Extract the [x, y] coordinate from the center of the cell holding the provided text.  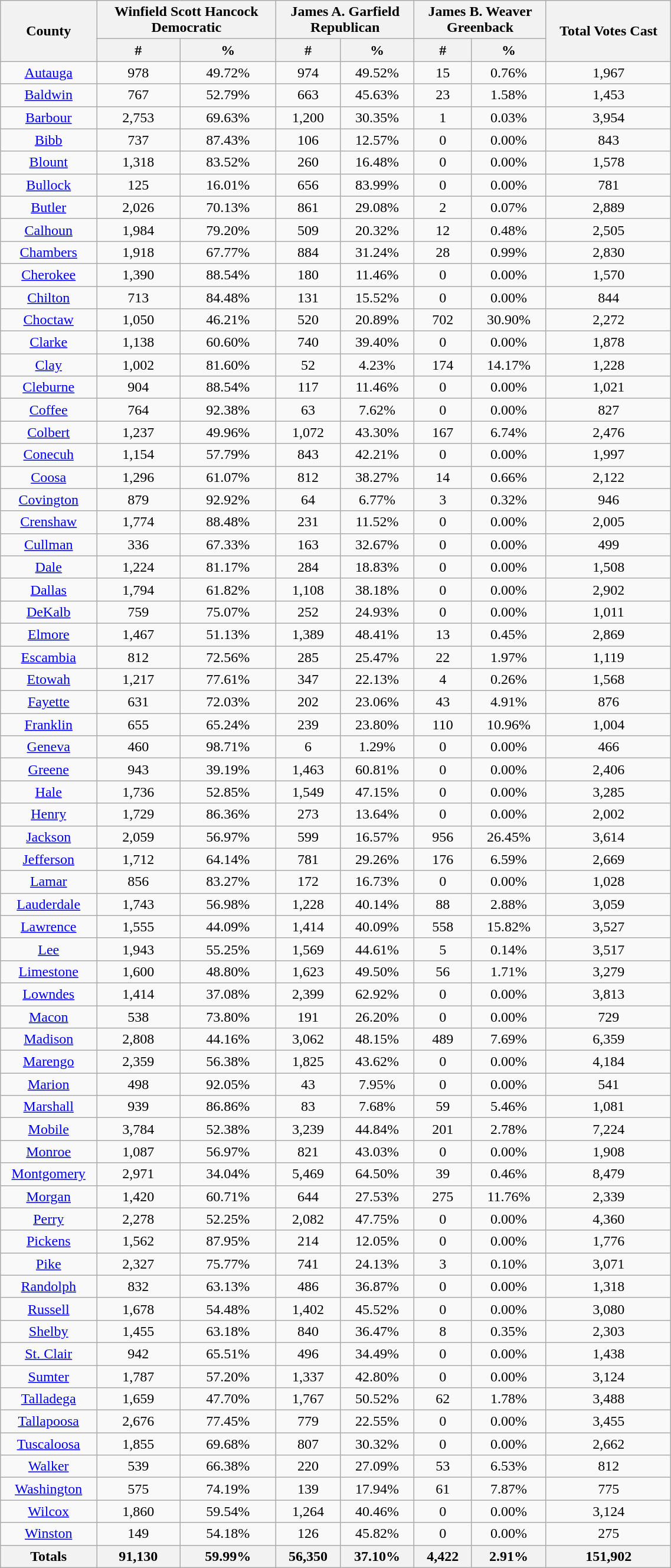
3,813 [608, 994]
48.41% [377, 634]
4,184 [608, 1062]
4,422 [443, 1556]
10.96% [509, 725]
498 [138, 1084]
88.48% [228, 522]
879 [138, 500]
702 [443, 320]
1,021 [608, 387]
2,830 [608, 252]
DeKalb [48, 612]
11.52% [377, 522]
County [48, 31]
496 [308, 1354]
17.94% [377, 1489]
48.15% [377, 1039]
1,774 [138, 522]
861 [308, 207]
Winfield Scott HancockDemocratic [186, 20]
2,005 [608, 522]
713 [138, 297]
0.45% [509, 634]
1,712 [138, 859]
163 [308, 545]
2.88% [509, 904]
Autauga [48, 73]
Geneva [48, 747]
0.03% [509, 118]
1,389 [308, 634]
61 [443, 1489]
6.53% [509, 1466]
Coffee [48, 410]
832 [138, 1286]
29.08% [377, 207]
60.71% [228, 1197]
1,108 [308, 589]
2,889 [608, 207]
7.69% [509, 1039]
Blount [48, 162]
56.98% [228, 904]
978 [138, 73]
22.55% [377, 1422]
24.13% [377, 1264]
1,555 [138, 927]
1.58% [509, 95]
1,984 [138, 230]
767 [138, 95]
43.30% [377, 432]
644 [308, 1197]
Walker [48, 1466]
1,154 [138, 455]
54.48% [228, 1309]
2.78% [509, 1129]
2,303 [608, 1331]
740 [308, 343]
1,004 [608, 725]
486 [308, 1286]
538 [138, 1016]
87.43% [228, 140]
1,776 [608, 1241]
37.10% [377, 1556]
16.57% [377, 837]
191 [308, 1016]
1,119 [608, 657]
1,736 [138, 792]
167 [443, 432]
1.29% [377, 747]
Washington [48, 1489]
1,908 [608, 1152]
539 [138, 1466]
64.14% [228, 859]
49.96% [228, 432]
3,517 [608, 949]
3,285 [608, 792]
Dale [48, 567]
1,028 [608, 882]
2,272 [608, 320]
55.25% [228, 949]
Dallas [48, 589]
3,614 [608, 837]
1,918 [138, 252]
98.71% [228, 747]
Elmore [48, 634]
40.09% [377, 927]
2,327 [138, 1264]
Barbour [48, 118]
70.13% [228, 207]
Sumter [48, 1377]
5,469 [308, 1174]
1,081 [608, 1107]
72.56% [228, 657]
Marion [48, 1084]
139 [308, 1489]
1,050 [138, 320]
Pike [48, 1264]
1,568 [608, 680]
460 [138, 747]
942 [138, 1354]
87.95% [228, 1241]
50.52% [377, 1399]
Jackson [48, 837]
20.32% [377, 230]
1,296 [138, 477]
56.38% [228, 1062]
220 [308, 1466]
59.54% [228, 1511]
0.26% [509, 680]
759 [138, 612]
16.48% [377, 162]
92.05% [228, 1084]
656 [308, 185]
13.64% [377, 814]
0.99% [509, 252]
1,855 [138, 1444]
56 [443, 972]
2,669 [608, 859]
Wilcox [48, 1511]
63.13% [228, 1286]
3,527 [608, 927]
1,860 [138, 1511]
6.77% [377, 500]
1,794 [138, 589]
4.91% [509, 702]
63 [308, 410]
125 [138, 185]
James B. WeaverGreenback [480, 20]
20.89% [377, 320]
18.83% [377, 567]
3,455 [608, 1422]
Mobile [48, 1129]
775 [608, 1489]
Tallapoosa [48, 1422]
1,787 [138, 1377]
2,869 [608, 634]
2,278 [138, 1219]
729 [608, 1016]
65.24% [228, 725]
16.01% [228, 185]
1,438 [608, 1354]
16.73% [377, 882]
106 [308, 140]
2,122 [608, 477]
66.38% [228, 1466]
4,360 [608, 1219]
45.52% [377, 1309]
0.10% [509, 1264]
83.52% [228, 162]
30.90% [509, 320]
2,002 [608, 814]
44.61% [377, 949]
60.60% [228, 343]
44.16% [228, 1039]
0.46% [509, 1174]
Baldwin [48, 95]
Pickens [48, 1241]
15.82% [509, 927]
117 [308, 387]
15 [443, 73]
520 [308, 320]
44.84% [377, 1129]
Hale [48, 792]
Lamar [48, 882]
Chilton [48, 297]
0.32% [509, 500]
Macon [48, 1016]
27.53% [377, 1197]
39.40% [377, 343]
52.38% [228, 1129]
James A. GarfieldRepublican [345, 20]
Clay [48, 365]
73.80% [228, 1016]
12 [443, 230]
489 [443, 1039]
Marshall [48, 1107]
174 [443, 365]
64.50% [377, 1174]
Etowah [48, 680]
1,570 [608, 275]
7.95% [377, 1084]
541 [608, 1084]
Fayette [48, 702]
3,954 [608, 118]
172 [308, 882]
30.35% [377, 118]
47.15% [377, 792]
2,406 [608, 770]
57.79% [228, 455]
51.13% [228, 634]
Randolph [48, 1286]
Lawrence [48, 927]
22 [443, 657]
1.71% [509, 972]
75.77% [228, 1264]
0.35% [509, 1331]
77.45% [228, 1422]
24.93% [377, 612]
1,463 [308, 770]
956 [443, 837]
46.21% [228, 320]
0.76% [509, 73]
1,997 [608, 455]
47.70% [228, 1399]
64 [308, 500]
79.20% [228, 230]
3,784 [138, 1129]
83.27% [228, 882]
Morgan [48, 1197]
239 [308, 725]
5 [443, 949]
60.81% [377, 770]
81.60% [228, 365]
176 [443, 859]
1,729 [138, 814]
1,943 [138, 949]
8,479 [608, 1174]
Crenshaw [48, 522]
Russell [48, 1309]
Colbert [48, 432]
2,476 [608, 432]
84.48% [228, 297]
655 [138, 725]
43.03% [377, 1152]
48.80% [228, 972]
38.18% [377, 589]
42.80% [377, 1377]
779 [308, 1422]
336 [138, 545]
509 [308, 230]
466 [608, 747]
72.03% [228, 702]
7.87% [509, 1489]
Limestone [48, 972]
0.14% [509, 949]
2,082 [308, 1219]
6,359 [608, 1039]
69.63% [228, 118]
844 [608, 297]
1,562 [138, 1241]
1,402 [308, 1309]
2,339 [608, 1197]
1,200 [308, 118]
663 [308, 95]
Conecuh [48, 455]
2 [443, 207]
52.79% [228, 95]
764 [138, 410]
1,224 [138, 567]
14 [443, 477]
36.47% [377, 1331]
39 [443, 1174]
1,337 [308, 1377]
52 [308, 365]
201 [443, 1129]
62 [443, 1399]
2,662 [608, 1444]
Clarke [48, 343]
61.07% [228, 477]
180 [308, 275]
1 [443, 118]
63.18% [228, 1331]
Total Votes Cast [608, 31]
8 [443, 1331]
37.08% [228, 994]
2,971 [138, 1174]
1,420 [138, 1197]
11.76% [509, 1197]
Covington [48, 500]
284 [308, 567]
Perry [48, 1219]
856 [138, 882]
1,467 [138, 634]
59 [443, 1107]
52.25% [228, 1219]
741 [308, 1264]
44.09% [228, 927]
Bullock [48, 185]
974 [308, 73]
91,130 [138, 1556]
53 [443, 1466]
5.46% [509, 1107]
285 [308, 657]
3,239 [308, 1129]
Chambers [48, 252]
202 [308, 702]
0.48% [509, 230]
6.59% [509, 859]
876 [608, 702]
7,224 [608, 1129]
23.80% [377, 725]
Montgomery [48, 1174]
1,659 [138, 1399]
2,902 [608, 589]
25.47% [377, 657]
40.46% [377, 1511]
Talladega [48, 1399]
88 [443, 904]
49.50% [377, 972]
Lauderdale [48, 904]
Calhoun [48, 230]
Cherokee [48, 275]
31.24% [377, 252]
2,359 [138, 1062]
77.61% [228, 680]
Totals [48, 1556]
23 [443, 95]
499 [608, 545]
1,217 [138, 680]
Choctaw [48, 320]
3,080 [608, 1309]
558 [443, 927]
36.87% [377, 1286]
6 [308, 747]
946 [608, 500]
59.99% [228, 1556]
1,569 [308, 949]
27.09% [377, 1466]
Cullman [48, 545]
1,237 [138, 432]
61.82% [228, 589]
231 [308, 522]
67.33% [228, 545]
26.45% [509, 837]
81.17% [228, 567]
Lowndes [48, 994]
26.20% [377, 1016]
1,138 [138, 343]
126 [308, 1534]
14.17% [509, 365]
92.92% [228, 500]
1,455 [138, 1331]
1.97% [509, 657]
943 [138, 770]
92.38% [228, 410]
32.67% [377, 545]
49.52% [377, 73]
22.13% [377, 680]
1,011 [608, 612]
260 [308, 162]
40.14% [377, 904]
110 [443, 725]
4.23% [377, 365]
1,967 [608, 73]
1,549 [308, 792]
Jefferson [48, 859]
Lee [48, 949]
347 [308, 680]
34.49% [377, 1354]
807 [308, 1444]
74.19% [228, 1489]
43.62% [377, 1062]
Madison [48, 1039]
2,753 [138, 118]
1,508 [608, 567]
1,264 [308, 1511]
Henry [48, 814]
12.05% [377, 1241]
4 [443, 680]
3,059 [608, 904]
Cleburne [48, 387]
34.04% [228, 1174]
Franklin [48, 725]
827 [608, 410]
Tuscaloosa [48, 1444]
83 [308, 1107]
13 [443, 634]
St. Clair [48, 1354]
631 [138, 702]
45.63% [377, 95]
3,062 [308, 1039]
7.68% [377, 1107]
69.68% [228, 1444]
52.85% [228, 792]
575 [138, 1489]
86.86% [228, 1107]
54.18% [228, 1534]
Monroe [48, 1152]
599 [308, 837]
75.07% [228, 612]
1.78% [509, 1399]
1,678 [138, 1309]
840 [308, 1331]
49.72% [228, 73]
15.52% [377, 297]
Greene [48, 770]
2,026 [138, 207]
6.74% [509, 432]
1,390 [138, 275]
12.57% [377, 140]
Bibb [48, 140]
2,808 [138, 1039]
38.27% [377, 477]
Coosa [48, 477]
47.75% [377, 1219]
273 [308, 814]
67.77% [228, 252]
1,072 [308, 432]
252 [308, 612]
42.21% [377, 455]
Marengo [48, 1062]
2.91% [509, 1556]
86.36% [228, 814]
1,453 [608, 95]
23.06% [377, 702]
904 [138, 387]
0.66% [509, 477]
821 [308, 1152]
Escambia [48, 657]
45.82% [377, 1534]
1,825 [308, 1062]
62.92% [377, 994]
39.19% [228, 770]
3,071 [608, 1264]
151,902 [608, 1556]
3,279 [608, 972]
884 [308, 252]
65.51% [228, 1354]
1,623 [308, 972]
56,350 [308, 1556]
0.07% [509, 207]
3,488 [608, 1399]
1,578 [608, 162]
1,767 [308, 1399]
30.32% [377, 1444]
57.20% [228, 1377]
28 [443, 252]
29.26% [377, 859]
83.99% [377, 185]
2,399 [308, 994]
1,600 [138, 972]
2,059 [138, 837]
131 [308, 297]
Shelby [48, 1331]
1,743 [138, 904]
737 [138, 140]
2,676 [138, 1422]
2,505 [608, 230]
939 [138, 1107]
214 [308, 1241]
1,087 [138, 1152]
Winston [48, 1534]
1,002 [138, 365]
149 [138, 1534]
7.62% [377, 410]
Butler [48, 207]
1,878 [608, 343]
